Pinpoint the cell where the given text exists, returning its (X, Y) midpoint coordinate. 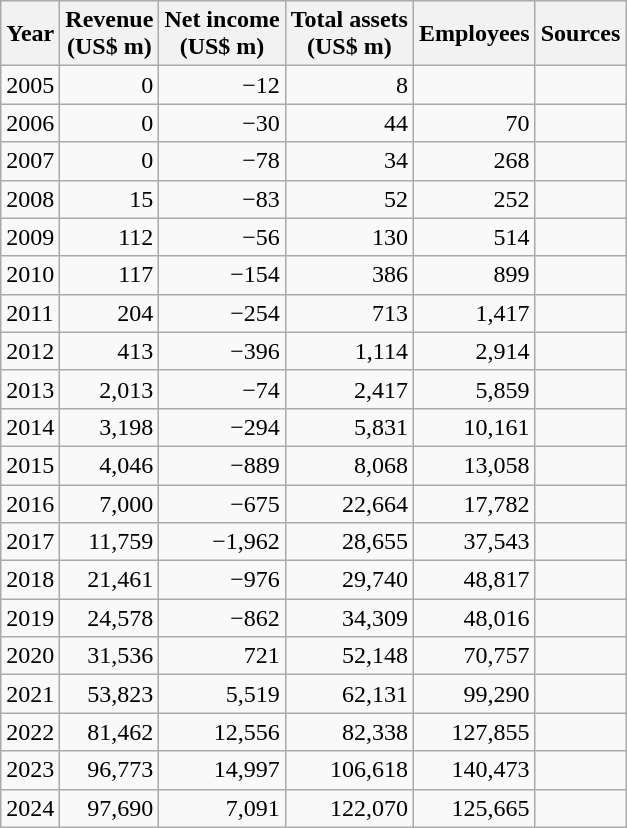
10,161 (474, 427)
70,757 (474, 656)
2017 (30, 542)
12,556 (222, 732)
2007 (30, 161)
24,578 (110, 618)
48,016 (474, 618)
721 (222, 656)
2023 (30, 770)
386 (349, 275)
7,091 (222, 808)
44 (349, 123)
252 (474, 199)
713 (349, 313)
2005 (30, 85)
82,338 (349, 732)
2016 (30, 503)
899 (474, 275)
2,914 (474, 351)
96,773 (110, 770)
28,655 (349, 542)
204 (110, 313)
29,740 (349, 580)
70 (474, 123)
−294 (222, 427)
Year (30, 34)
2011 (30, 313)
122,070 (349, 808)
2009 (30, 237)
−30 (222, 123)
7,000 (110, 503)
Sources (580, 34)
52,148 (349, 656)
5,859 (474, 389)
2014 (30, 427)
−396 (222, 351)
48,817 (474, 580)
11,759 (110, 542)
−154 (222, 275)
117 (110, 275)
Employees (474, 34)
2021 (30, 694)
−1,962 (222, 542)
268 (474, 161)
−74 (222, 389)
14,997 (222, 770)
4,046 (110, 465)
−862 (222, 618)
2013 (30, 389)
81,462 (110, 732)
62,131 (349, 694)
Total assets(US$ m) (349, 34)
2008 (30, 199)
140,473 (474, 770)
21,461 (110, 580)
Revenue(US$ m) (110, 34)
127,855 (474, 732)
5,831 (349, 427)
1,114 (349, 351)
106,618 (349, 770)
2024 (30, 808)
2019 (30, 618)
−675 (222, 503)
−78 (222, 161)
2006 (30, 123)
8 (349, 85)
34 (349, 161)
34,309 (349, 618)
1,417 (474, 313)
15 (110, 199)
413 (110, 351)
112 (110, 237)
130 (349, 237)
53,823 (110, 694)
17,782 (474, 503)
99,290 (474, 694)
125,665 (474, 808)
37,543 (474, 542)
13,058 (474, 465)
97,690 (110, 808)
−12 (222, 85)
52 (349, 199)
2012 (30, 351)
8,068 (349, 465)
2015 (30, 465)
2022 (30, 732)
3,198 (110, 427)
2010 (30, 275)
−254 (222, 313)
−83 (222, 199)
−56 (222, 237)
31,536 (110, 656)
−889 (222, 465)
5,519 (222, 694)
2018 (30, 580)
22,664 (349, 503)
−976 (222, 580)
2,013 (110, 389)
2,417 (349, 389)
2020 (30, 656)
514 (474, 237)
Net income(US$ m) (222, 34)
